Capture the cell that displays the provided text and extract its [x, y] central coordinate. 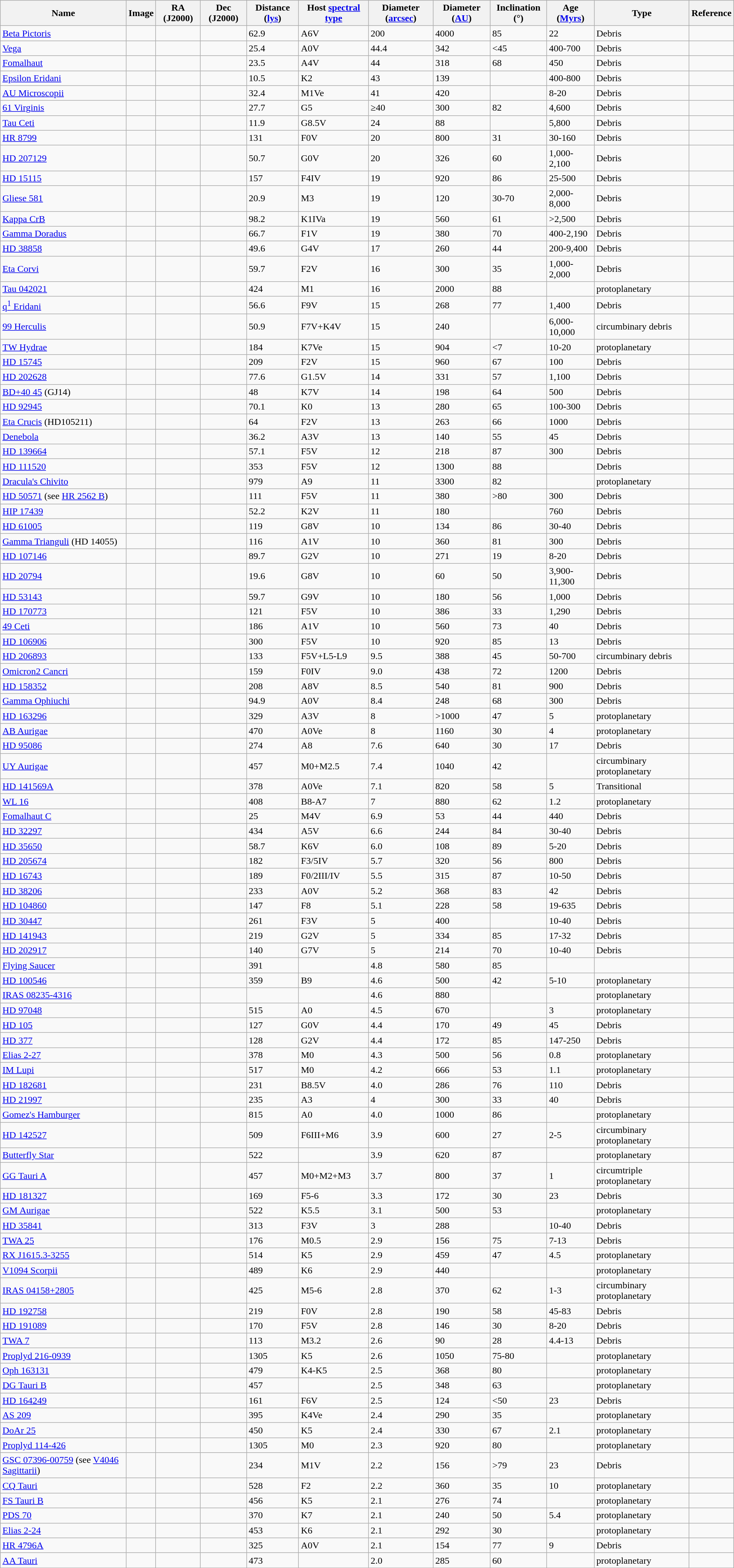
37 [518, 1175]
6,000-10,000 [571, 326]
208 [273, 686]
100 [571, 362]
113 [273, 1340]
10.5 [273, 78]
1 [571, 1175]
F4IV [334, 178]
128 [273, 1040]
72 [518, 671]
K2V [334, 511]
PDS 70 [64, 1515]
K2 [334, 78]
UY Aurigae [64, 766]
<45 [518, 48]
HD 20794 [64, 576]
M1Ve [334, 93]
318 [462, 63]
400-2,190 [571, 234]
154 [462, 1545]
74 [518, 1501]
528 [273, 1486]
331 [462, 377]
62.9 [273, 33]
F7V+K4V [334, 326]
Gamma Ophiuchi [64, 701]
32.4 [273, 93]
116 [273, 541]
Gamma Trianguli (HD 14055) [64, 541]
HD 104860 [64, 906]
G1.5V [334, 377]
233 [273, 891]
228 [462, 906]
760 [571, 511]
Host spectral type [334, 13]
36.2 [273, 437]
M5-6 [334, 1291]
HD 95086 [64, 746]
HR 8799 [64, 138]
M1 [334, 289]
900 [571, 686]
3.3 [401, 1196]
348 [462, 1386]
20.9 [273, 199]
G5 [334, 108]
189 [273, 876]
HD 141943 [64, 936]
248 [462, 701]
50.9 [273, 326]
F3/5IV [334, 861]
22 [571, 33]
1040 [462, 766]
HR 4796A [64, 1545]
B8.5V [334, 1085]
Epsilon Eridani [64, 78]
146 [462, 1326]
425 [273, 1291]
Omicron2 Cancri [64, 671]
268 [462, 305]
GG Tauri A [64, 1175]
30-160 [571, 138]
M0.5 [334, 1240]
670 [462, 1010]
75 [518, 1240]
HD 207129 [64, 158]
600 [462, 1135]
61 Virginis [64, 108]
89 [518, 846]
190 [462, 1311]
3.1 [401, 1211]
>2,500 [571, 219]
515 [273, 1010]
1160 [462, 731]
139 [462, 78]
815 [273, 1115]
HD 107146 [64, 556]
Denebola [64, 437]
131 [273, 138]
2-5 [571, 1135]
>1000 [462, 716]
Gomez's Hamburger [64, 1115]
HD 170773 [64, 611]
HD 100546 [64, 980]
HD 38206 [64, 891]
Flying Saucer [64, 965]
280 [462, 407]
119 [273, 526]
84 [518, 831]
320 [462, 861]
F6V [334, 1400]
G4V [334, 249]
2.3 [401, 1445]
B8-A7 [334, 801]
1.2 [571, 801]
HIP 17439 [64, 511]
49 Ceti [64, 626]
292 [462, 1530]
F2 [334, 1486]
7 [401, 801]
Transitional [641, 786]
HD 92945 [64, 407]
218 [462, 452]
Proplyd 114-426 [64, 1445]
124 [462, 1400]
424 [273, 289]
F6III+M6 [334, 1135]
G9V [334, 596]
75-80 [518, 1355]
7.6 [401, 746]
120 [462, 199]
HD 105 [64, 1025]
HD 139664 [64, 452]
24 [401, 123]
1,000-2,100 [571, 158]
K1IVa [334, 219]
25-500 [571, 178]
A8V [334, 686]
HD 53143 [64, 596]
F1V [334, 234]
Type [641, 13]
HD 21997 [64, 1100]
HD 141569A [64, 786]
94.9 [273, 701]
1,000-2,000 [571, 269]
1300 [462, 466]
M4V [334, 816]
19-635 [571, 906]
K4-K5 [334, 1370]
Elias 2-27 [64, 1055]
290 [462, 1415]
HD 205674 [64, 861]
Gamma Doradus [64, 234]
28 [518, 1340]
65 [518, 407]
F0/2III/IV [334, 876]
99 Herculis [64, 326]
17-32 [571, 936]
6.9 [401, 816]
70.1 [273, 407]
147-250 [571, 1040]
400-800 [571, 78]
27.7 [273, 108]
359 [273, 980]
3,900-11,300 [571, 576]
TWA 7 [64, 1340]
342 [462, 48]
313 [273, 1226]
Eta Corvi [64, 269]
<7 [518, 347]
66 [518, 422]
AB Aurigae [64, 731]
5-10 [571, 980]
1200 [571, 671]
TW Hydrae [64, 347]
4.8 [401, 965]
3300 [462, 481]
580 [462, 965]
HD 181327 [64, 1196]
<50 [518, 1400]
904 [462, 347]
Eta Crucis (HD105211) [64, 422]
1.1 [571, 1070]
438 [462, 671]
HD 182681 [64, 1085]
98.2 [273, 219]
Beta Pictoris [64, 33]
10-20 [571, 347]
61 [518, 219]
8.5 [401, 686]
198 [462, 392]
HD 50571 (see HR 2562 B) [64, 496]
330 [462, 1430]
235 [273, 1100]
q1 Eridani [64, 305]
161 [273, 1400]
B9 [334, 980]
2000 [462, 289]
IM Lupi [64, 1070]
10-50 [571, 876]
540 [462, 686]
50.7 [273, 158]
HD 15745 [64, 362]
HD 164249 [64, 1400]
100-300 [571, 407]
HD 30447 [64, 921]
Distance (lys) [273, 13]
1,290 [571, 611]
127 [273, 1025]
A8 [334, 746]
329 [273, 716]
25 [273, 816]
HD 35841 [64, 1226]
4000 [462, 33]
408 [273, 801]
K0 [334, 407]
30-70 [518, 199]
Vega [64, 48]
111 [273, 496]
50-700 [571, 656]
M0+M2.5 [334, 766]
7.1 [401, 786]
353 [273, 466]
400 [462, 921]
FS Tauri B [64, 1501]
276 [462, 1501]
0.8 [571, 1055]
HD 192758 [64, 1311]
66.7 [273, 234]
K7Ve [334, 347]
IRAS 04158+2805 [64, 1291]
HD 15115 [64, 178]
274 [273, 746]
470 [273, 731]
453 [273, 1530]
HD 377 [64, 1040]
395 [273, 1415]
90 [462, 1340]
M0+M2+M3 [334, 1175]
169 [273, 1196]
Image [141, 13]
400-700 [571, 48]
RX J1615.3-3255 [64, 1255]
Gliese 581 [64, 199]
979 [273, 481]
49.6 [273, 249]
HD 38858 [64, 249]
147 [273, 906]
5-20 [571, 846]
5,800 [571, 123]
459 [462, 1255]
133 [273, 656]
Fomalhaut [64, 63]
55 [518, 437]
7-13 [571, 1240]
820 [462, 786]
TWA 25 [64, 1240]
F9V [334, 305]
HD 202628 [64, 377]
HD 32297 [64, 831]
325 [273, 1545]
48 [273, 392]
334 [462, 936]
Name [64, 13]
509 [273, 1135]
231 [273, 1085]
HD 158352 [64, 686]
209 [273, 362]
A6V [334, 33]
HD 16743 [64, 876]
200 [401, 33]
M1V [334, 1466]
77.6 [273, 377]
M3.2 [334, 1340]
57 [518, 377]
234 [273, 1466]
AS 209 [64, 1415]
DG Tauri B [64, 1386]
K4Ve [334, 1415]
271 [462, 556]
121 [273, 611]
G7V [334, 951]
GSC 07396-00759 (see V4046 Sagittarii) [64, 1466]
HD 206893 [64, 656]
261 [273, 921]
Kappa CrB [64, 219]
8.4 [401, 701]
9 [571, 1545]
5.4 [571, 1515]
RA (J2000) [178, 13]
HD 111520 [64, 466]
6.0 [401, 846]
57.1 [273, 452]
49 [518, 1025]
420 [462, 93]
2.0 [401, 1560]
DoAr 25 [64, 1430]
HD 191089 [64, 1326]
182 [273, 861]
1,400 [571, 305]
HD 97048 [64, 1010]
M3 [334, 199]
386 [462, 611]
Tau Ceti [64, 123]
K7 [334, 1515]
489 [273, 1270]
391 [273, 965]
214 [462, 951]
4.3 [401, 1055]
326 [462, 158]
Proplyd 216-0939 [64, 1355]
Butterfly Star [64, 1155]
HD 202917 [64, 951]
>80 [518, 496]
514 [273, 1255]
1-3 [571, 1291]
1,000 [571, 596]
63 [518, 1386]
41 [401, 93]
HD 142527 [64, 1135]
Reference [711, 13]
3.7 [401, 1175]
Dracula's Chivito [64, 481]
89.7 [273, 556]
Diameter (AU) [462, 13]
620 [462, 1155]
>79 [518, 1466]
F0IV [334, 671]
HD 61005 [64, 526]
244 [462, 831]
45-83 [571, 1311]
5.5 [401, 876]
HD 106906 [64, 641]
7.4 [401, 766]
56.6 [273, 305]
A4V [334, 63]
184 [273, 347]
9.5 [401, 656]
6.6 [401, 831]
44.4 [401, 48]
GM Aurigae [64, 1211]
108 [462, 846]
5.1 [401, 906]
286 [462, 1085]
K5.5 [334, 1211]
Diameter (arcsec) [401, 13]
73 [518, 626]
K6V [334, 846]
263 [462, 422]
456 [273, 1501]
4.4-13 [571, 1340]
HD 35650 [64, 846]
AA Tauri [64, 1560]
288 [462, 1226]
157 [273, 178]
5.7 [401, 861]
circumtriple protoplanetary [641, 1175]
27 [518, 1135]
K7V [334, 392]
F5-6 [334, 1196]
43 [401, 78]
176 [273, 1240]
23.5 [273, 63]
Tau 042021 [64, 289]
AU Microscopii [64, 93]
F8 [334, 906]
388 [462, 656]
11.9 [273, 123]
19.6 [273, 576]
Elias 2-24 [64, 1530]
186 [273, 626]
52.2 [273, 511]
V1094 Scorpii [64, 1270]
HD 163296 [64, 716]
CQ Tauri [64, 1486]
31 [518, 138]
960 [462, 362]
Inclination (°) [518, 13]
25.4 [273, 48]
A5V [334, 831]
5.2 [401, 891]
1,100 [571, 377]
F5V+L5-L9 [334, 656]
134 [462, 526]
159 [273, 671]
479 [273, 1370]
260 [462, 249]
A9 [334, 481]
G8.5V [334, 123]
Oph 163131 [64, 1370]
83 [518, 891]
Age (Myrs) [571, 13]
666 [462, 1070]
Dec (J2000) [223, 13]
≥40 [401, 108]
200-9,400 [571, 249]
4,600 [571, 108]
BD+40 45 (GJ14) [64, 392]
110 [571, 1085]
315 [462, 876]
285 [462, 1560]
434 [273, 831]
517 [273, 1070]
WL 16 [64, 801]
76 [518, 1085]
640 [462, 746]
2,000-8,000 [571, 199]
1050 [462, 1355]
IRAS 08235-4316 [64, 995]
A3 [334, 1100]
58.7 [273, 846]
4.2 [401, 1070]
473 [273, 1560]
9.0 [401, 671]
Fomalhaut C [64, 816]
